Search for the cell housing the specified text and yield its [X, Y] center coordinate. 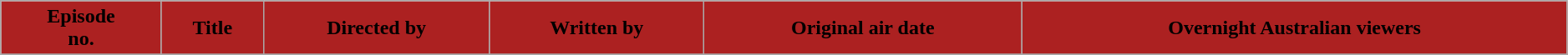
Title [212, 28]
Original air date [863, 28]
Written by [596, 28]
Overnight Australian viewers [1295, 28]
Episodeno. [81, 28]
Directed by [376, 28]
